Detect which cell encompasses the target text, then output its (X, Y) center coordinate. 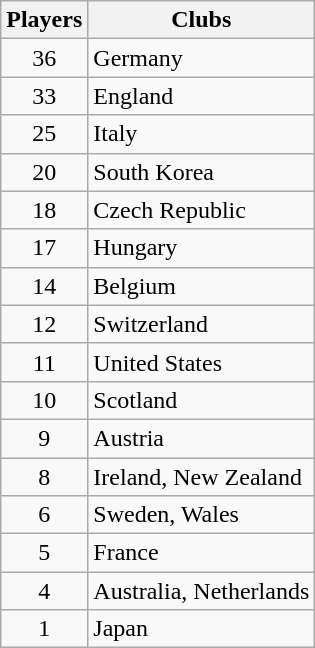
Players (44, 20)
5 (44, 553)
Germany (202, 58)
Japan (202, 629)
6 (44, 515)
South Korea (202, 172)
17 (44, 248)
33 (44, 96)
8 (44, 477)
United States (202, 362)
Italy (202, 134)
36 (44, 58)
Belgium (202, 286)
Clubs (202, 20)
18 (44, 210)
France (202, 553)
Sweden, Wales (202, 515)
Scotland (202, 400)
England (202, 96)
9 (44, 438)
Ireland, New Zealand (202, 477)
Austria (202, 438)
20 (44, 172)
1 (44, 629)
Hungary (202, 248)
4 (44, 591)
10 (44, 400)
25 (44, 134)
Australia, Netherlands (202, 591)
12 (44, 324)
Czech Republic (202, 210)
Switzerland (202, 324)
11 (44, 362)
14 (44, 286)
